From the cell containing the given text, extract its center point as (x, y) coordinate. 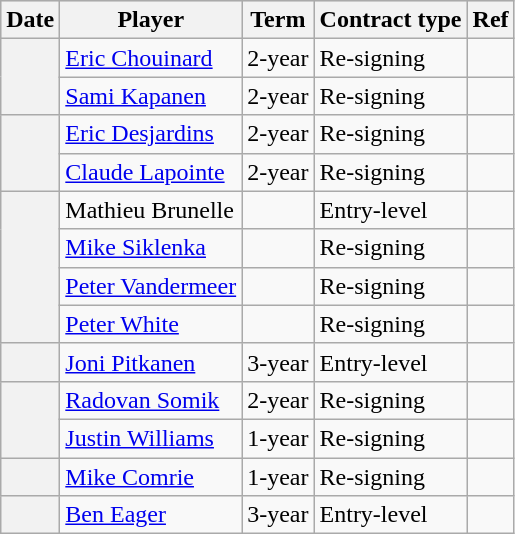
Eric Desjardins (151, 134)
Eric Chouinard (151, 58)
Peter Vandermeer (151, 286)
Ref (490, 20)
Mike Comrie (151, 477)
Date (30, 20)
Joni Pitkanen (151, 362)
Contract type (390, 20)
Term (278, 20)
Justin Williams (151, 438)
Radovan Somik (151, 400)
Mathieu Brunelle (151, 210)
Claude Lapointe (151, 172)
Player (151, 20)
Mike Siklenka (151, 248)
Peter White (151, 324)
Sami Kapanen (151, 96)
Ben Eager (151, 515)
